Capture the cell that displays the provided text and extract its [x, y] central coordinate. 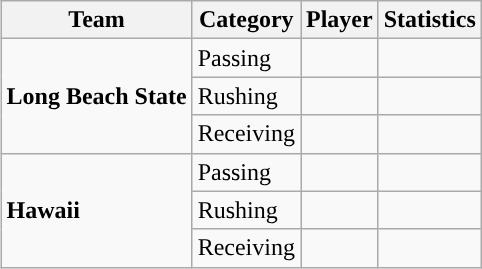
Hawaii [96, 210]
Statistics [430, 20]
Player [339, 20]
Category [246, 20]
Long Beach State [96, 96]
Team [96, 20]
